For the text-containing cell, return its midpoint in (X, Y) coordinate format. 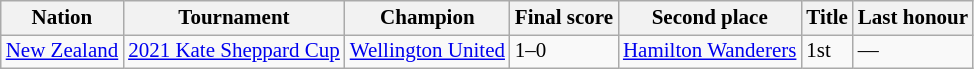
1st (827, 52)
2021 Kate Sheppard Cup (234, 52)
Hamilton Wanderers (710, 52)
1–0 (564, 52)
Wellington United (428, 52)
Champion (428, 18)
New Zealand (62, 52)
Last honour (913, 18)
Final score (564, 18)
— (913, 52)
Nation (62, 18)
Tournament (234, 18)
Second place (710, 18)
Title (827, 18)
